Detect which cell encompasses the target text, then output its (X, Y) center coordinate. 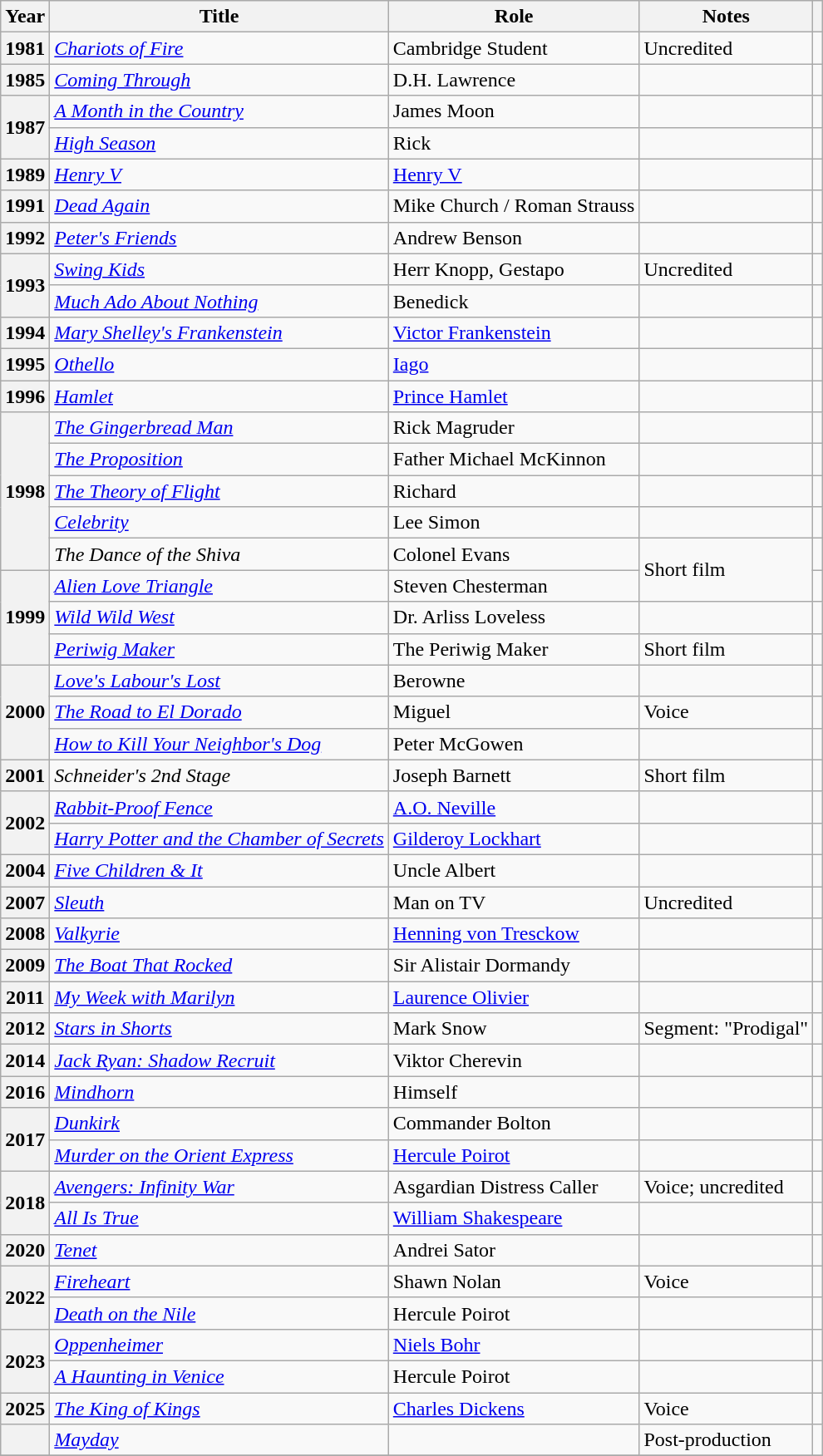
Mayday (219, 1440)
2002 (25, 823)
Fireheart (219, 1281)
Richard (514, 491)
Coming Through (219, 80)
1995 (25, 364)
D.H. Lawrence (514, 80)
Lee Simon (514, 523)
2016 (25, 1092)
My Week with Marilyn (219, 997)
2001 (25, 775)
1987 (25, 127)
1994 (25, 332)
Sir Alistair Dormandy (514, 966)
Celebrity (219, 523)
High Season (219, 143)
Himself (514, 1092)
Hamlet (219, 396)
2012 (25, 1029)
Berowne (514, 681)
Notes (727, 17)
All Is True (219, 1218)
Uncle Albert (514, 870)
Shawn Nolan (514, 1281)
Othello (219, 364)
Joseph Barnett (514, 775)
The Periwig Maker (514, 649)
Title (219, 17)
The Dance of the Shiva (219, 554)
Sleuth (219, 902)
1993 (25, 285)
Tenet (219, 1250)
The Proposition (219, 460)
Much Ado About Nothing (219, 301)
Andrei Sator (514, 1250)
Mark Snow (514, 1029)
1996 (25, 396)
2018 (25, 1203)
2007 (25, 902)
Colonel Evans (514, 554)
Swing Kids (219, 269)
2025 (25, 1409)
Herr Knopp, Gestapo (514, 269)
Steven Chesterman (514, 586)
2000 (25, 712)
How to Kill Your Neighbor's Dog (219, 744)
Father Michael McKinnon (514, 460)
Stars in Shorts (219, 1029)
1981 (25, 48)
1998 (25, 491)
Iago (514, 364)
James Moon (514, 111)
Dead Again (219, 206)
1989 (25, 175)
Mike Church / Roman Strauss (514, 206)
Valkyrie (219, 934)
Viktor Cherevin (514, 1060)
2011 (25, 997)
Rick Magruder (514, 428)
Andrew Benson (514, 238)
1991 (25, 206)
Wild Wild West (219, 617)
Jack Ryan: Shadow Recruit (219, 1060)
Post-production (727, 1440)
Love's Labour's Lost (219, 681)
Miguel (514, 712)
Rick (514, 143)
Oppenheimer (219, 1345)
Cambridge Student (514, 48)
William Shakespeare (514, 1218)
Chariots of Fire (219, 48)
Year (25, 17)
1999 (25, 617)
Five Children & It (219, 870)
Peter McGowen (514, 744)
Victor Frankenstein (514, 332)
The Theory of Flight (219, 491)
Benedick (514, 301)
Rabbit-Proof Fence (219, 807)
Niels Bohr (514, 1345)
Commander Bolton (514, 1124)
Murder on the Orient Express (219, 1155)
2023 (25, 1360)
Peter's Friends (219, 238)
Dunkirk (219, 1124)
2020 (25, 1250)
Asgardian Distress Caller (514, 1187)
Periwig Maker (219, 649)
Mary Shelley's Frankenstein (219, 332)
2014 (25, 1060)
2017 (25, 1139)
Segment: "Prodigal" (727, 1029)
A Month in the Country (219, 111)
The Boat That Rocked (219, 966)
2004 (25, 870)
2008 (25, 934)
Death on the Nile (219, 1313)
Gilderoy Lockhart (514, 839)
Dr. Arliss Loveless (514, 617)
1992 (25, 238)
The Gingerbread Man (219, 428)
Mindhorn (219, 1092)
1985 (25, 80)
A Haunting in Venice (219, 1376)
2009 (25, 966)
The Road to El Dorado (219, 712)
The King of Kings (219, 1409)
Charles Dickens (514, 1409)
Prince Hamlet (514, 396)
A.O. Neville (514, 807)
Schneider's 2nd Stage (219, 775)
Voice; uncredited (727, 1187)
Avengers: Infinity War (219, 1187)
Alien Love Triangle (219, 586)
Laurence Olivier (514, 997)
Role (514, 17)
Harry Potter and the Chamber of Secrets (219, 839)
Henning von Tresckow (514, 934)
2022 (25, 1297)
Man on TV (514, 902)
